Return (X, Y) of the center of cell containing provided text 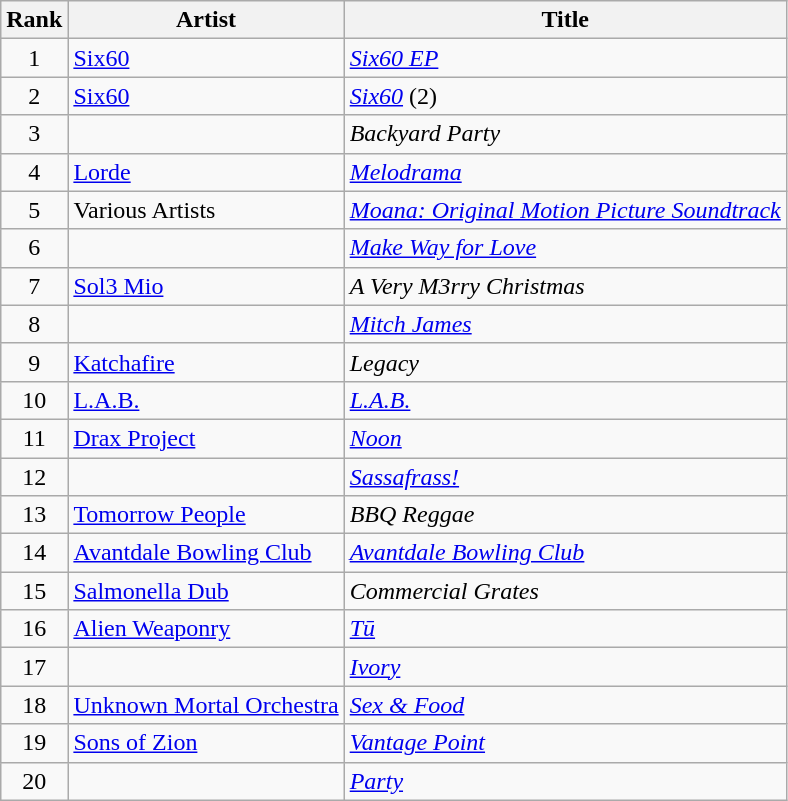
Ivory (565, 667)
Vantage Point (565, 743)
Various Artists (206, 210)
Title (565, 20)
Backyard Party (565, 134)
Rank (34, 20)
Party (565, 781)
Lorde (206, 172)
Six60 (2) (565, 96)
Drax Project (206, 438)
Sex & Food (565, 705)
4 (34, 172)
16 (34, 629)
Salmonella Dub (206, 591)
9 (34, 362)
Melodrama (565, 172)
Make Way for Love (565, 248)
13 (34, 515)
20 (34, 781)
2 (34, 96)
Tū (565, 629)
Tomorrow People (206, 515)
Moana: Original Motion Picture Soundtrack (565, 210)
Alien Weaponry (206, 629)
11 (34, 438)
7 (34, 286)
Katchafire (206, 362)
Noon (565, 438)
3 (34, 134)
Sassafrass! (565, 477)
Legacy (565, 362)
17 (34, 667)
Sons of Zion (206, 743)
12 (34, 477)
Artist (206, 20)
6 (34, 248)
14 (34, 553)
1 (34, 58)
A Very M3rry Christmas (565, 286)
Commercial Grates (565, 591)
10 (34, 400)
18 (34, 705)
8 (34, 324)
BBQ Reggae (565, 515)
5 (34, 210)
Sol3 Mio (206, 286)
Mitch James (565, 324)
Unknown Mortal Orchestra (206, 705)
19 (34, 743)
15 (34, 591)
Six60 EP (565, 58)
